Locate the cell with the specified text and output its (X, Y) center coordinate. 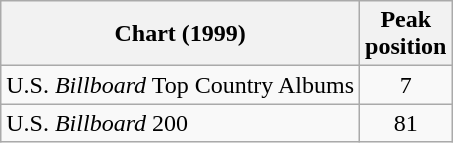
Chart (1999) (180, 34)
7 (406, 85)
81 (406, 123)
Peakposition (406, 34)
U.S. Billboard Top Country Albums (180, 85)
U.S. Billboard 200 (180, 123)
